Identify which cell holds the provided text, then report its [x, y] central coordinate. 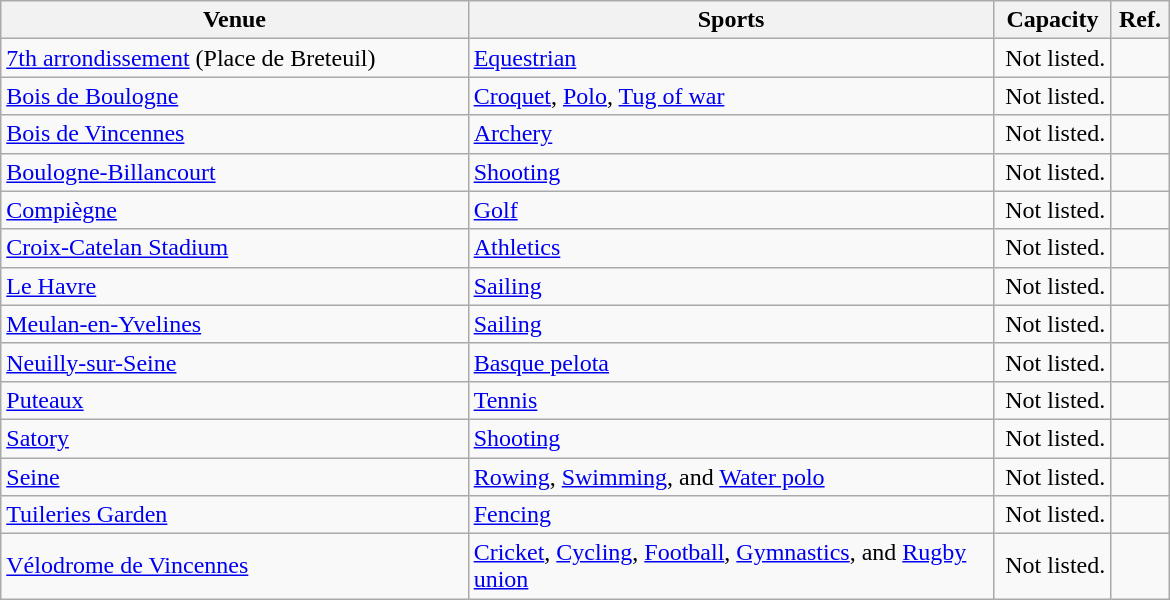
Venue [234, 20]
Le Havre [234, 286]
Satory [234, 438]
7th arrondissement (Place de Breteuil) [234, 58]
Boulogne-Billancourt [234, 172]
Cricket, Cycling, Football, Gymnastics, and Rugby union [731, 566]
Meulan-en-Yvelines [234, 324]
Golf [731, 210]
Basque pelota [731, 362]
Equestrian [731, 58]
Ref. [1140, 20]
Croquet, Polo, Tug of war [731, 96]
Tuileries Garden [234, 515]
Bois de Vincennes [234, 134]
Compiègne [234, 210]
Athletics [731, 248]
Rowing, Swimming, and Water polo [731, 477]
Croix-Catelan Stadium [234, 248]
Bois de Boulogne [234, 96]
Sports [731, 20]
Seine [234, 477]
Vélodrome de Vincennes [234, 566]
Tennis [731, 400]
Puteaux [234, 400]
Archery [731, 134]
Capacity [1052, 20]
Neuilly-sur-Seine [234, 362]
Fencing [731, 515]
